For the text-containing cell, return its midpoint in [X, Y] coordinate format. 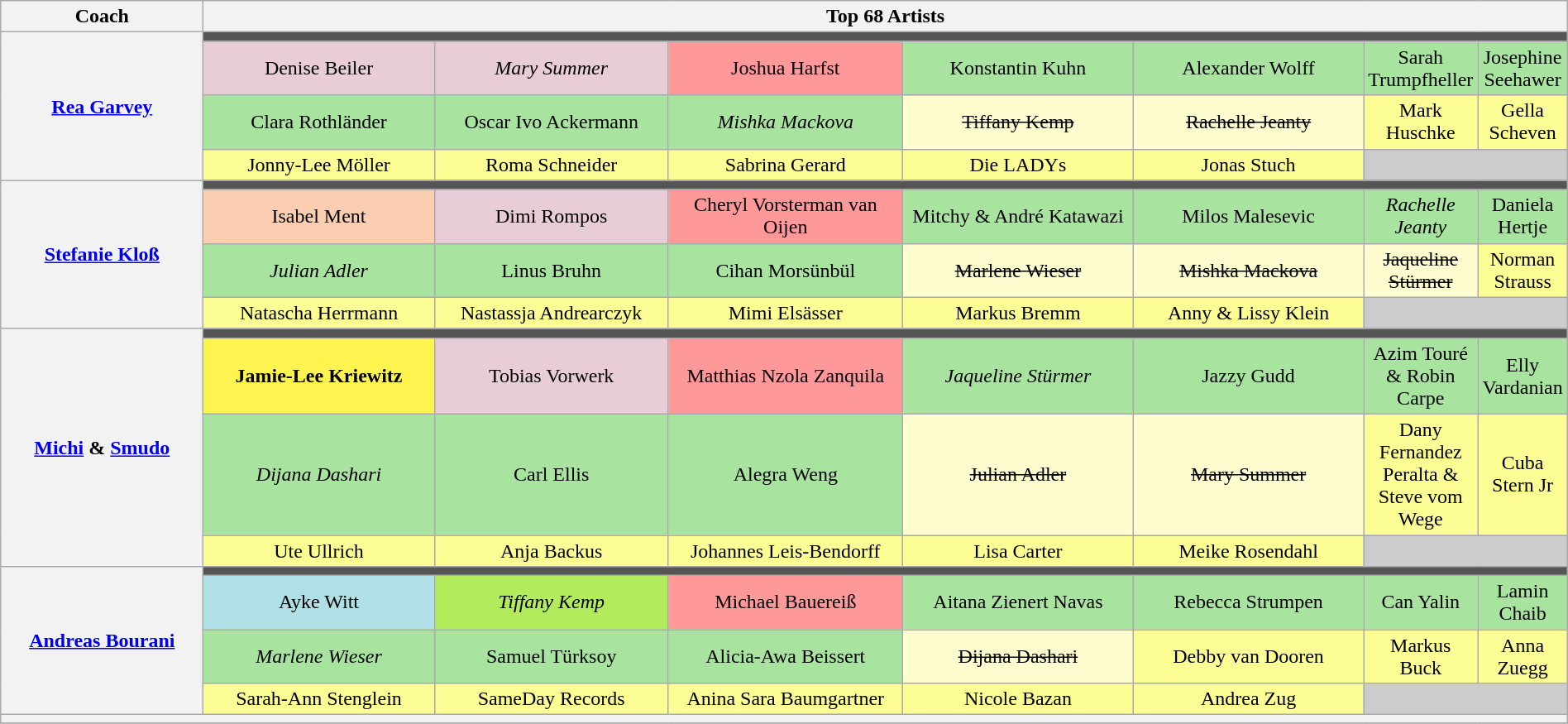
Rea Garvey [103, 106]
Meike Rosendahl [1248, 550]
Mimi Elsässer [786, 313]
Top 68 Artists [885, 17]
Markus Buck [1421, 657]
Markus Bremm [1017, 313]
Cihan Morsünbül [786, 270]
Oscar Ivo Ackermann [551, 122]
Azim Touré & Robin Carpe [1421, 376]
Dimi Rompos [551, 217]
Linus Bruhn [551, 270]
Coach [103, 17]
Mitchy & André Katawazi [1017, 217]
Can Yalin [1421, 602]
Ayke Witt [319, 602]
Sarah-Ann Stenglein [319, 699]
Lisa Carter [1017, 550]
Joshua Harfst [786, 68]
Alegra Weng [786, 474]
Jonas Stuch [1248, 165]
SameDay Records [551, 699]
Alexander Wolff [1248, 68]
Josephine Seehawer [1523, 68]
Milos Malesevic [1248, 217]
Anny & Lissy Klein [1248, 313]
Stefanie Kloß [103, 255]
Jamie-Lee Kriewitz [319, 376]
Michael Bauereiß [786, 602]
Lamin Chaib [1523, 602]
Johannes Leis-Bendorff [786, 550]
Andreas Bourani [103, 640]
Michi & Smudo [103, 447]
Denise Beiler [319, 68]
Cuba Stern Jr [1523, 474]
Anja Backus [551, 550]
Aitana Zienert Navas [1017, 602]
Jazzy Gudd [1248, 376]
Ute Ullrich [319, 550]
Rebecca Strumpen [1248, 602]
Konstantin Kuhn [1017, 68]
Alicia-Awa Beissert [786, 657]
Matthias Nzola Zanquila [786, 376]
Anna Zuegg [1523, 657]
Мishka Mackova [786, 122]
Die LADYs [1017, 165]
Debby van Dooren [1248, 657]
Dany Fernandez Peralta & Steve vom Wege [1421, 474]
Sarah Trumpfheller [1421, 68]
Cheryl Vorsterman van Oijen [786, 217]
Carl Ellis [551, 474]
Andrea Zug [1248, 699]
Tobias Vorwerk [551, 376]
Gella Scheven [1523, 122]
Natascha Herrmann [319, 313]
Roma Schneider [551, 165]
Nicole Bazan [1017, 699]
Samuel Türksoy [551, 657]
Mark Huschke [1421, 122]
Clara Rothländer [319, 122]
Nastassja Andrearczyk [551, 313]
Norman Strauss [1523, 270]
Daniela Hertje [1523, 217]
Elly Vardanian [1523, 376]
Isabel Ment [319, 217]
Sabrina Gerard [786, 165]
Jonny-Lee Möller [319, 165]
Anina Sara Baumgartner [786, 699]
Mishka Mackova [1248, 270]
